Detect which cell encompasses the target text, then output its (X, Y) center coordinate. 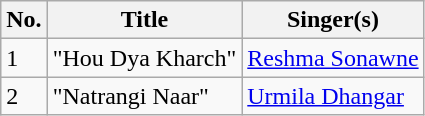
"Natrangi Naar" (144, 96)
Urmila Dhangar (333, 96)
2 (24, 96)
Singer(s) (333, 20)
"Hou Dya Kharch" (144, 58)
Reshma Sonawne (333, 58)
No. (24, 20)
Title (144, 20)
1 (24, 58)
